Determine the (x, y) coordinate at the center of the cell enclosing the given text.  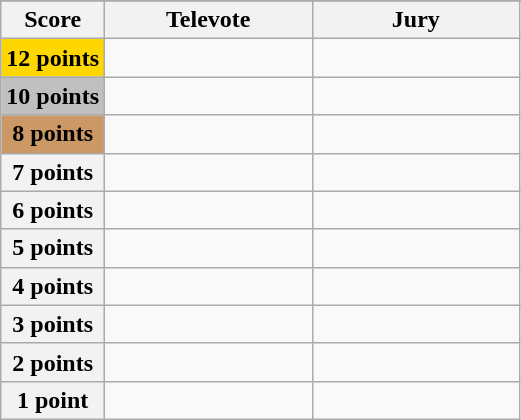
8 points (53, 134)
Score (53, 20)
5 points (53, 248)
1 point (53, 400)
3 points (53, 324)
Jury (416, 20)
7 points (53, 172)
Televote (209, 20)
10 points (53, 96)
6 points (53, 210)
2 points (53, 362)
12 points (53, 58)
4 points (53, 286)
